Return [x, y] of the center of cell containing provided text 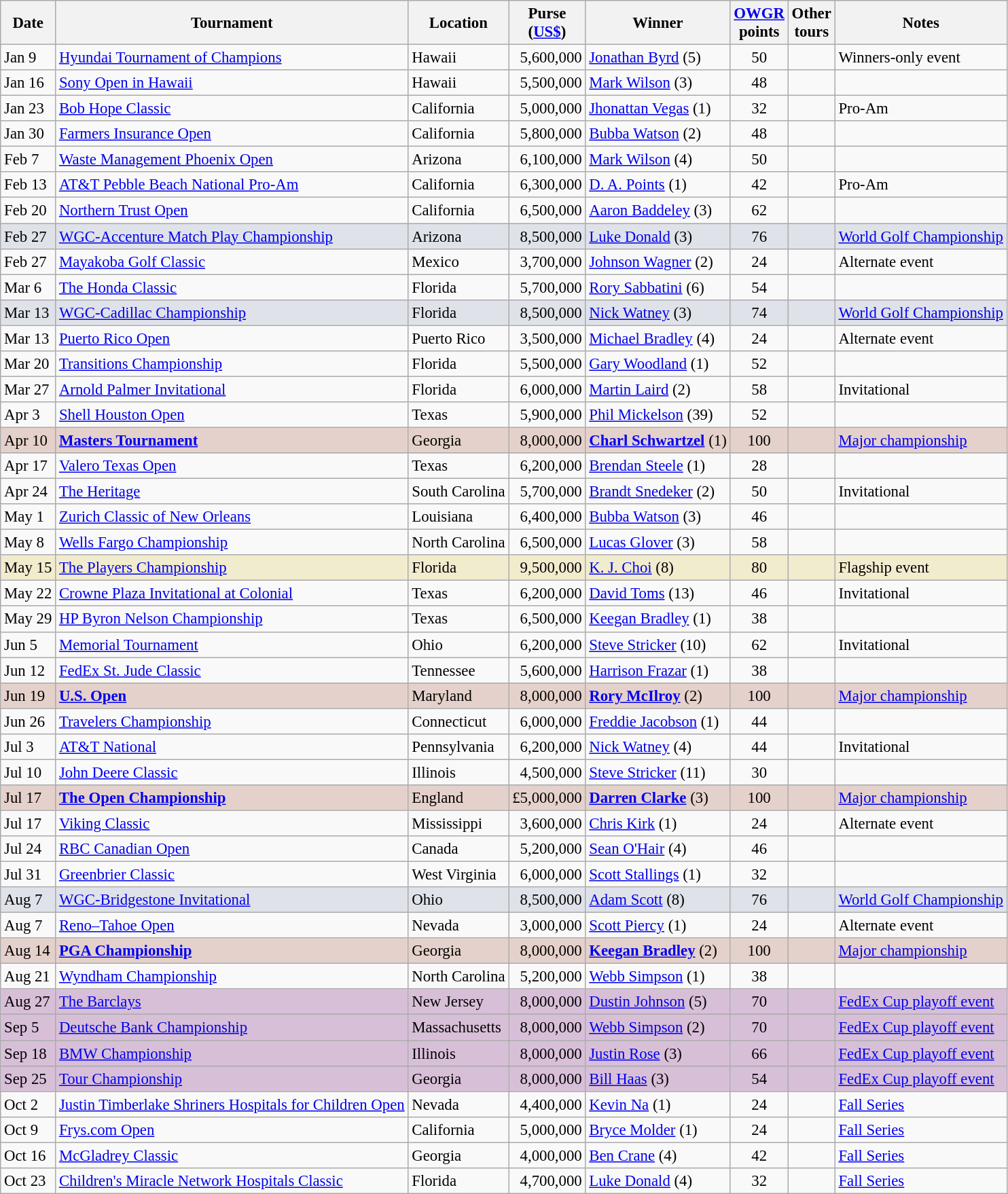
5,900,000 [547, 415]
Jun 26 [29, 721]
The Players Championship [232, 568]
RBC Canadian Open [232, 849]
Mark Wilson (4) [658, 160]
4,700,000 [547, 1181]
Tour Championship [232, 1079]
Gary Woodland (1) [658, 364]
Connecticut [458, 721]
Dustin Johnson (5) [658, 1002]
Oct 9 [29, 1129]
Jul 31 [29, 875]
Chris Kirk (1) [658, 823]
Frys.com Open [232, 1129]
Winner [658, 23]
BMW Championship [232, 1053]
3,000,000 [547, 926]
Ben Crane (4) [658, 1155]
Apr 10 [29, 440]
Date [29, 23]
66 [759, 1053]
Reno–Tahoe Open [232, 926]
Louisiana [458, 517]
Arnold Palmer Invitational [232, 389]
Charl Schwartzel (1) [658, 440]
Location [458, 23]
Bill Haas (3) [658, 1079]
Nick Watney (4) [658, 747]
Mayakoba Golf Classic [232, 261]
WGC-Bridgestone Invitational [232, 900]
WGC-Cadillac Championship [232, 312]
Oct 2 [29, 1104]
Masters Tournament [232, 440]
Mississippi [458, 823]
New Jersey [458, 1002]
Johnson Wagner (2) [658, 261]
74 [759, 312]
Purse(US$) [547, 23]
4,500,000 [547, 772]
Mar 6 [29, 287]
Jan 9 [29, 58]
Justin Rose (3) [658, 1053]
Brandt Snedeker (2) [658, 492]
Hyundai Tournament of Champions [232, 58]
Jul 3 [29, 747]
Lucas Glover (3) [658, 543]
Justin Timberlake Shriners Hospitals for Children Open [232, 1104]
Mexico [458, 261]
Rory Sabbatini (6) [658, 287]
Aug 21 [29, 977]
Puerto Rico [458, 338]
Jhonattan Vegas (1) [658, 109]
Michael Bradley (4) [658, 338]
K. J. Choi (8) [658, 568]
Apr 3 [29, 415]
HP Byron Nelson Championship [232, 619]
Feb 20 [29, 211]
OWGRpoints [759, 23]
Kevin Na (1) [658, 1104]
Apr 24 [29, 492]
Massachusetts [458, 1028]
Viking Classic [232, 823]
Zurich Classic of New Orleans [232, 517]
Nick Watney (3) [658, 312]
Othertours [811, 23]
6,300,000 [547, 185]
The Open Championship [232, 798]
Aug 14 [29, 951]
Aug 27 [29, 1002]
Scott Piercy (1) [658, 926]
Jun 19 [29, 695]
David Toms (13) [658, 594]
Darren Clarke (3) [658, 798]
6,400,000 [547, 517]
Sean O'Hair (4) [658, 849]
3,500,000 [547, 338]
West Virginia [458, 875]
Sep 5 [29, 1028]
28 [759, 466]
Keegan Bradley (1) [658, 619]
Phil Mickelson (39) [658, 415]
Oct 23 [29, 1181]
Sep 18 [29, 1053]
3,600,000 [547, 823]
Transitions Championship [232, 364]
Puerto Rico Open [232, 338]
Bubba Watson (3) [658, 517]
May 8 [29, 543]
Brendan Steele (1) [658, 466]
South Carolina [458, 492]
Northern Trust Open [232, 211]
AT&T Pebble Beach National Pro-Am [232, 185]
Webb Simpson (2) [658, 1028]
PGA Championship [232, 951]
Greenbrier Classic [232, 875]
Notes [921, 23]
John Deere Classic [232, 772]
May 15 [29, 568]
Sony Open in Hawaii [232, 83]
30 [759, 772]
Jun 12 [29, 670]
May 29 [29, 619]
The Barclays [232, 1002]
Steve Stricker (11) [658, 772]
5,800,000 [547, 134]
Mar 27 [29, 389]
Luke Donald (3) [658, 236]
Waste Management Phoenix Open [232, 160]
Memorial Tournament [232, 645]
Sep 25 [29, 1079]
Martin Laird (2) [658, 389]
Valero Texas Open [232, 466]
£5,000,000 [547, 798]
6,100,000 [547, 160]
Mark Wilson (3) [658, 83]
May 22 [29, 594]
Adam Scott (8) [658, 900]
Farmers Insurance Open [232, 134]
Travelers Championship [232, 721]
Bob Hope Classic [232, 109]
Aaron Baddeley (3) [658, 211]
Rory McIlroy (2) [658, 695]
Steve Stricker (10) [658, 645]
Maryland [458, 695]
Canada [458, 849]
Jul 10 [29, 772]
Children's Miracle Network Hospitals Classic [232, 1181]
D. A. Points (1) [658, 185]
The Honda Classic [232, 287]
Tournament [232, 23]
Wells Fargo Championship [232, 543]
Pennsylvania [458, 747]
Jan 30 [29, 134]
FedEx St. Jude Classic [232, 670]
Apr 17 [29, 466]
Freddie Jacobson (1) [658, 721]
Harrison Frazar (1) [658, 670]
The Heritage [232, 492]
Mar 20 [29, 364]
Jun 5 [29, 645]
Bryce Molder (1) [658, 1129]
Keegan Bradley (2) [658, 951]
Crowne Plaza Invitational at Colonial [232, 594]
England [458, 798]
3,700,000 [547, 261]
Deutsche Bank Championship [232, 1028]
Winners-only event [921, 58]
Bubba Watson (2) [658, 134]
Luke Donald (4) [658, 1181]
Flagship event [921, 568]
WGC-Accenture Match Play Championship [232, 236]
4,400,000 [547, 1104]
Tennessee [458, 670]
Jonathan Byrd (5) [658, 58]
Wyndham Championship [232, 977]
9,500,000 [547, 568]
Webb Simpson (1) [658, 977]
Jan 23 [29, 109]
4,000,000 [547, 1155]
80 [759, 568]
Jul 24 [29, 849]
Feb 13 [29, 185]
Feb 7 [29, 160]
May 1 [29, 517]
McGladrey Classic [232, 1155]
Oct 16 [29, 1155]
AT&T National [232, 747]
Scott Stallings (1) [658, 875]
Shell Houston Open [232, 415]
U.S. Open [232, 695]
Jan 16 [29, 83]
